Provide the (x, y) coordinate of the cell's center where the given text is located.  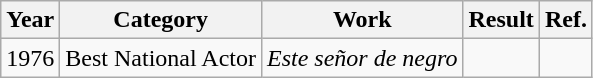
Best National Actor (161, 58)
Year (30, 20)
Work (362, 20)
Este señor de negro (362, 58)
Category (161, 20)
1976 (30, 58)
Result (501, 20)
Ref. (566, 20)
